Detect which cell encompasses the target text, then output its [x, y] center coordinate. 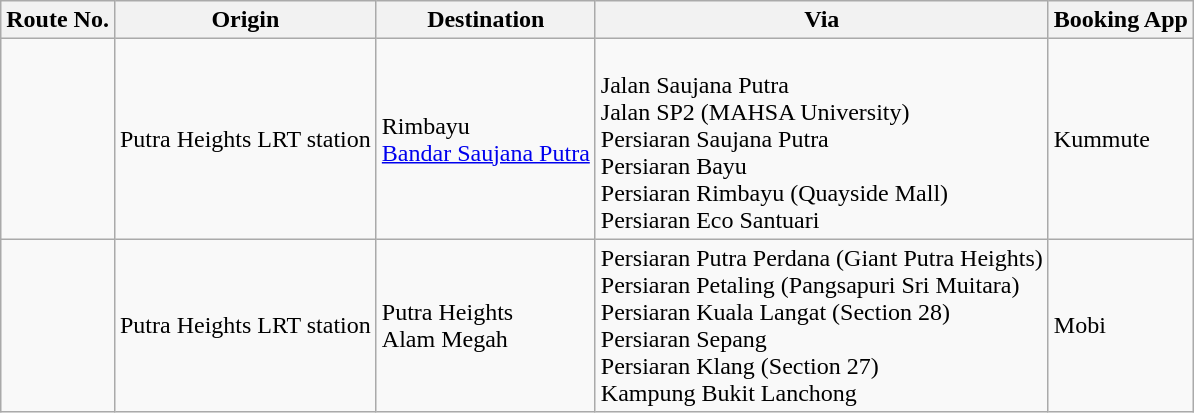
Booking App [1120, 20]
Origin [245, 20]
Kummute [1120, 139]
Via [822, 20]
Jalan Saujana Putra Jalan SP2 (MAHSA University) Persiaran Saujana Putra Persiaran Bayu Persiaran Rimbayu (Quayside Mall) Persiaran Eco Santuari [822, 139]
Destination [486, 20]
Putra HeightsAlam Megah [486, 326]
Route No. [58, 20]
Mobi [1120, 326]
RimbayuBandar Saujana Putra [486, 139]
